Scan for the cell matching the given text and deliver its [x, y] coordinate at center. 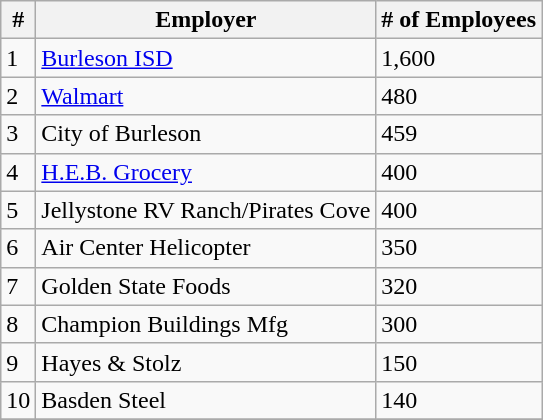
320 [459, 286]
# [18, 20]
3 [18, 134]
300 [459, 324]
Air Center Helicopter [206, 248]
4 [18, 172]
140 [459, 400]
# of Employees [459, 20]
1 [18, 58]
Champion Buildings Mfg [206, 324]
Golden State Foods [206, 286]
150 [459, 362]
City of Burleson [206, 134]
480 [459, 96]
8 [18, 324]
5 [18, 210]
Burleson ISD [206, 58]
6 [18, 248]
Employer [206, 20]
Jellystone RV Ranch/Pirates Cove [206, 210]
350 [459, 248]
Hayes & Stolz [206, 362]
Basden Steel [206, 400]
7 [18, 286]
10 [18, 400]
9 [18, 362]
Walmart [206, 96]
1,600 [459, 58]
2 [18, 96]
H.E.B. Grocery [206, 172]
459 [459, 134]
